Detect which cell encompasses the target text, then output its [X, Y] center coordinate. 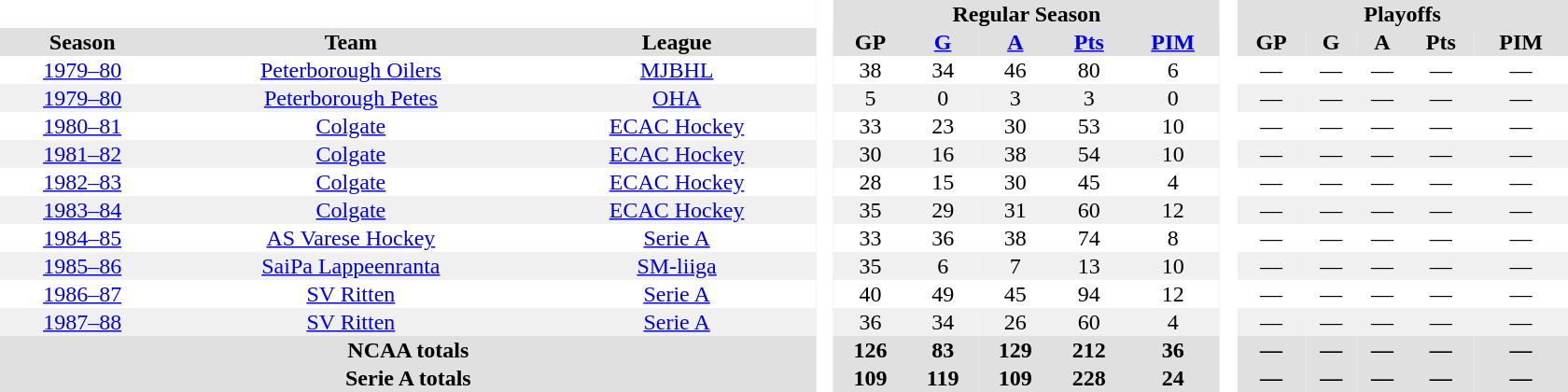
31 [1015, 210]
Peterborough Petes [351, 98]
24 [1172, 378]
29 [943, 210]
1980–81 [82, 126]
119 [943, 378]
Playoffs [1402, 14]
13 [1088, 266]
94 [1088, 294]
1985–86 [82, 266]
40 [870, 294]
Regular Season [1027, 14]
49 [943, 294]
AS Varese Hockey [351, 238]
1981–82 [82, 154]
74 [1088, 238]
SaiPa Lappeenranta [351, 266]
80 [1088, 70]
Team [351, 42]
5 [870, 98]
7 [1015, 266]
129 [1015, 350]
Season [82, 42]
NCAA totals [409, 350]
16 [943, 154]
MJBHL [676, 70]
1982–83 [82, 182]
SM-liiga [676, 266]
26 [1015, 322]
23 [943, 126]
54 [1088, 154]
28 [870, 182]
OHA [676, 98]
League [676, 42]
15 [943, 182]
126 [870, 350]
Serie A totals [409, 378]
1983–84 [82, 210]
212 [1088, 350]
1987–88 [82, 322]
1984–85 [82, 238]
83 [943, 350]
8 [1172, 238]
Peterborough Oilers [351, 70]
228 [1088, 378]
53 [1088, 126]
46 [1015, 70]
1986–87 [82, 294]
